Identify which cell holds the provided text, then report its [x, y] central coordinate. 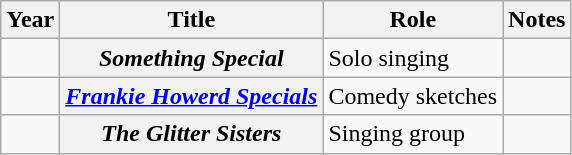
Notes [537, 20]
Singing group [413, 134]
Comedy sketches [413, 96]
Something Special [192, 58]
Year [30, 20]
Frankie Howerd Specials [192, 96]
Role [413, 20]
The Glitter Sisters [192, 134]
Solo singing [413, 58]
Title [192, 20]
